Search for the cell housing the specified text and yield its (X, Y) center coordinate. 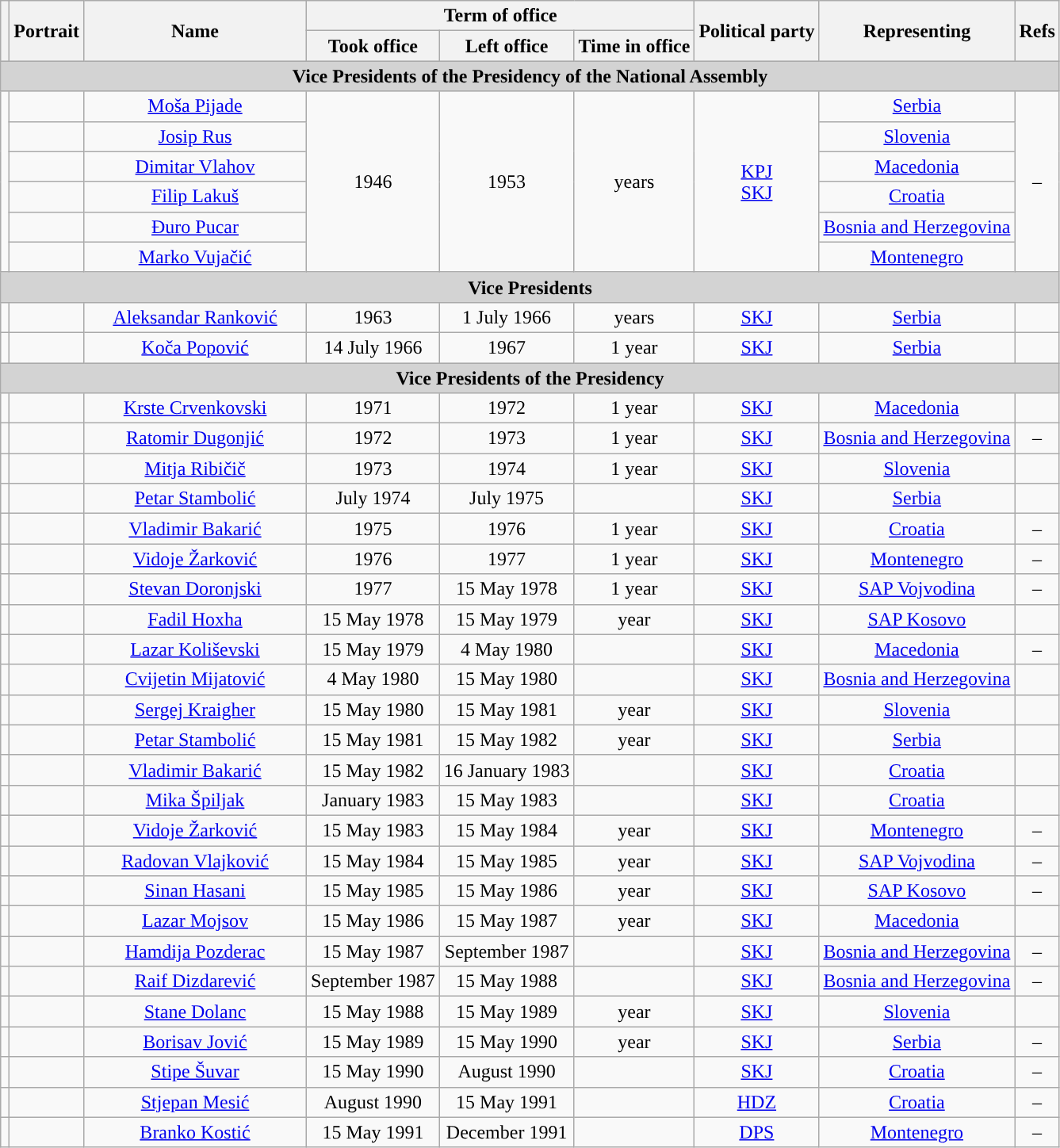
1946 (373, 182)
1971 (373, 408)
Time in office (634, 46)
Branko Kostić (195, 1132)
Koča Popović (195, 347)
16 January 1983 (507, 770)
Mitja Ribičič (195, 469)
1953 (507, 182)
Vice Presidents (530, 287)
Sinan Hasani (195, 891)
1975 (373, 529)
Stjepan Mesić (195, 1102)
Took office (373, 46)
1974 (507, 469)
Sergej Kraigher (195, 710)
Aleksandar Ranković (195, 317)
Marko Vujačić (195, 257)
HDZ (756, 1102)
Borisav Jović (195, 1042)
Mika Špiljak (195, 800)
Ratomir Dugonjić (195, 438)
Fadil Hoxha (195, 619)
Stane Dolanc (195, 1012)
Political party (756, 31)
KPJSKJ (756, 182)
1967 (507, 347)
Filip Lakuš (195, 197)
Vice Presidents of the Presidency (530, 378)
January 1983 (373, 800)
Raif Dizdarević (195, 982)
Stipe Šuvar (195, 1072)
Krste Crvenkovski (195, 408)
Moša Pijade (195, 106)
Đuro Pucar (195, 227)
Term of office (501, 16)
1963 (373, 317)
Stevan Doronjski (195, 589)
Left office (507, 46)
Portrait (47, 31)
December 1991 (507, 1132)
Josip Rus (195, 136)
Hamdija Pozderac (195, 951)
1 July 1966 (507, 317)
Radovan Vlajković (195, 860)
Cvijetin Mijatović (195, 679)
DPS (756, 1132)
Vice Presidents of the Presidency of the National Assembly (530, 76)
Lazar Koliševski (195, 649)
Refs (1037, 31)
July 1974 (373, 499)
Lazar Mojsov (195, 921)
14 July 1966 (373, 347)
Name (195, 31)
July 1975 (507, 499)
Dimitar Vlahov (195, 166)
Representing (916, 31)
